Search for the cell housing the specified text and yield its [X, Y] center coordinate. 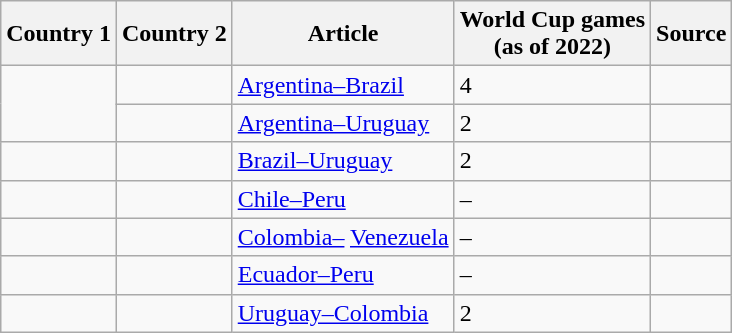
Argentina–Uruguay [343, 123]
World Cup games(as of 2022) [552, 34]
Ecuador–Peru [343, 275]
Chile–Peru [343, 199]
Brazil–Uruguay [343, 161]
Argentina–Brazil [343, 85]
Country 2 [174, 34]
Uruguay–Colombia [343, 313]
Colombia– Venezuela [343, 237]
Article [343, 34]
Source [692, 34]
Country 1 [59, 34]
4 [552, 85]
